Search for the cell housing the specified text and yield its (x, y) center coordinate. 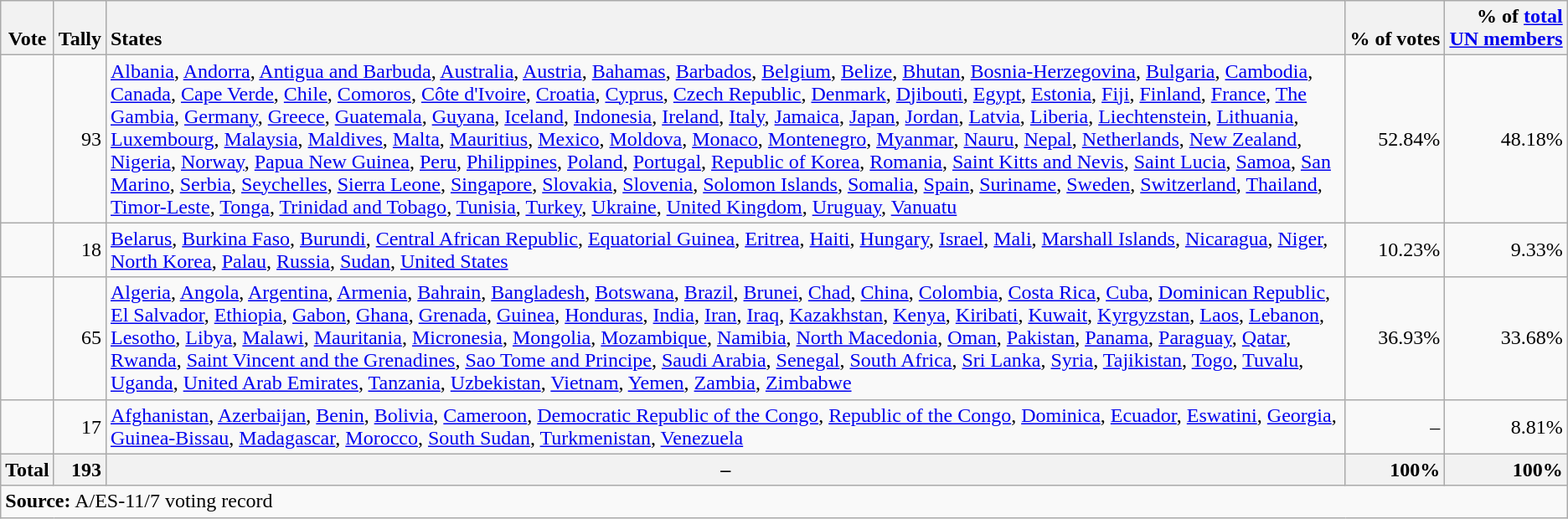
Vote (28, 28)
18 (80, 249)
93 (80, 139)
% of votes (1395, 28)
% of totalUN members (1506, 28)
36.93% (1395, 338)
Total (28, 470)
9.33% (1506, 249)
Source: A/ES-11/7 voting record (784, 501)
52.84% (1395, 139)
Tally (80, 28)
193 (80, 470)
10.23% (1395, 249)
65 (80, 338)
8.81% (1506, 427)
33.68% (1506, 338)
States (725, 28)
17 (80, 427)
48.18% (1506, 139)
